Pinpoint the cell where the given text exists, returning its [X, Y] midpoint coordinate. 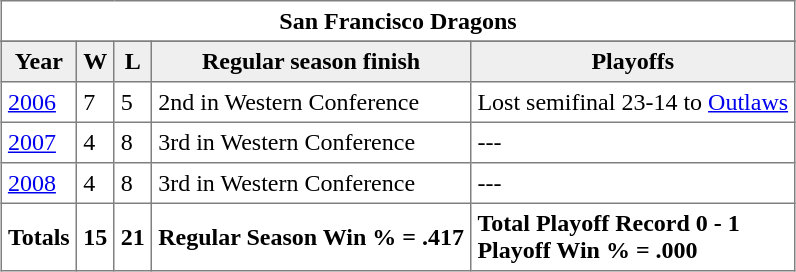
2007 [38, 142]
W [95, 61]
Total Playoff Record 0 - 1 Playoff Win % = .000 [633, 237]
21 [133, 237]
Year [38, 61]
Regular Season Win % = .417 [310, 237]
L [133, 61]
2008 [38, 183]
San Francisco Dragons [398, 21]
7 [95, 102]
2006 [38, 102]
Playoffs [633, 61]
5 [133, 102]
2nd in Western Conference [310, 102]
Regular season finish [310, 61]
Totals [38, 237]
15 [95, 237]
Lost semifinal 23-14 to Outlaws [633, 102]
